Determine the (X, Y) coordinate at the center of the cell enclosing the given text.  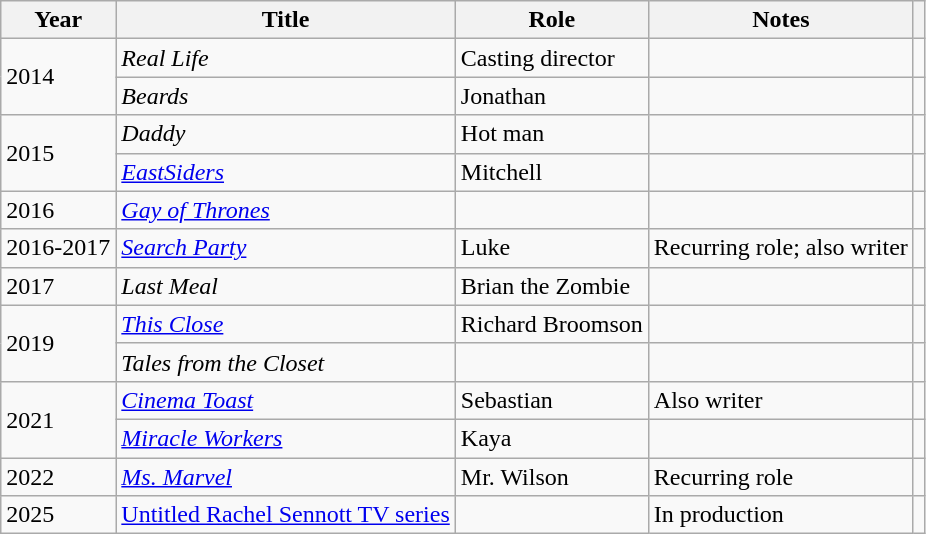
Untitled Rachel Sennott TV series (286, 515)
Real Life (286, 58)
2021 (58, 419)
Cinema Toast (286, 400)
Hot man (552, 134)
2015 (58, 153)
In production (780, 515)
Mitchell (552, 172)
Brian the Zombie (552, 286)
Miracle Workers (286, 438)
Last Meal (286, 286)
Role (552, 20)
Gay of Thrones (286, 210)
Daddy (286, 134)
Beards (286, 96)
Ms. Marvel (286, 477)
Search Party (286, 248)
Recurring role (780, 477)
Sebastian (552, 400)
Casting director (552, 58)
Tales from the Closet (286, 362)
Year (58, 20)
Also writer (780, 400)
Title (286, 20)
Notes (780, 20)
2014 (58, 77)
Mr. Wilson (552, 477)
2017 (58, 286)
Kaya (552, 438)
Jonathan (552, 96)
2025 (58, 515)
Recurring role; also writer (780, 248)
2019 (58, 343)
2022 (58, 477)
EastSiders (286, 172)
2016-2017 (58, 248)
Richard Broomson (552, 324)
Luke (552, 248)
This Close (286, 324)
2016 (58, 210)
